Return (X, Y) of the center of cell containing provided text 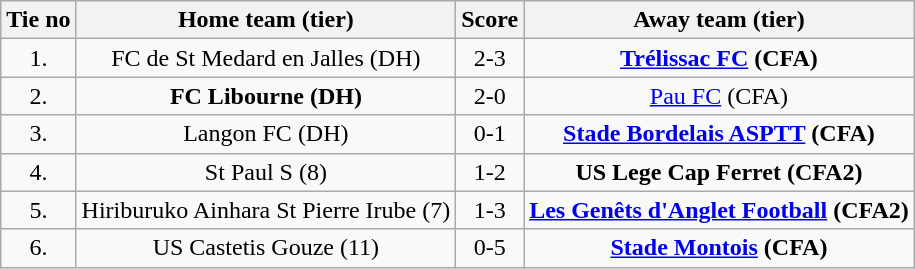
2-0 (490, 96)
Away team (tier) (720, 20)
Tie no (38, 20)
Home team (tier) (266, 20)
4. (38, 172)
5. (38, 210)
US Lege Cap Ferret (CFA2) (720, 172)
Score (490, 20)
FC de St Medard en Jalles (DH) (266, 58)
2. (38, 96)
1. (38, 58)
US Castetis Gouze (11) (266, 248)
Hiriburuko Ainhara St Pierre Irube (7) (266, 210)
6. (38, 248)
Trélissac FC (CFA) (720, 58)
2-3 (490, 58)
3. (38, 134)
FC Libourne (DH) (266, 96)
0-5 (490, 248)
Les Genêts d'Anglet Football (CFA2) (720, 210)
0-1 (490, 134)
Langon FC (DH) (266, 134)
Pau FC (CFA) (720, 96)
Stade Bordelais ASPTT (CFA) (720, 134)
1-3 (490, 210)
1-2 (490, 172)
Stade Montois (CFA) (720, 248)
St Paul S (8) (266, 172)
